Scan for the cell matching the given text and deliver its (x, y) coordinate at center. 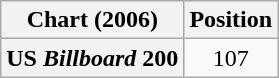
US Billboard 200 (92, 58)
107 (231, 58)
Chart (2006) (92, 20)
Position (231, 20)
